Search for the cell housing the specified text and yield its (X, Y) center coordinate. 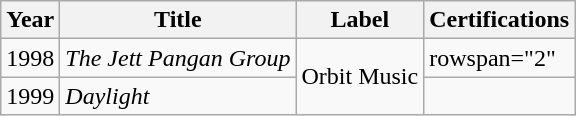
Title (178, 20)
Year (30, 20)
Certifications (500, 20)
Daylight (178, 96)
The Jett Pangan Group (178, 58)
Label (360, 20)
Orbit Music (360, 77)
1999 (30, 96)
rowspan="2" (500, 58)
1998 (30, 58)
